Scan for the cell matching the given text and deliver its (X, Y) coordinate at center. 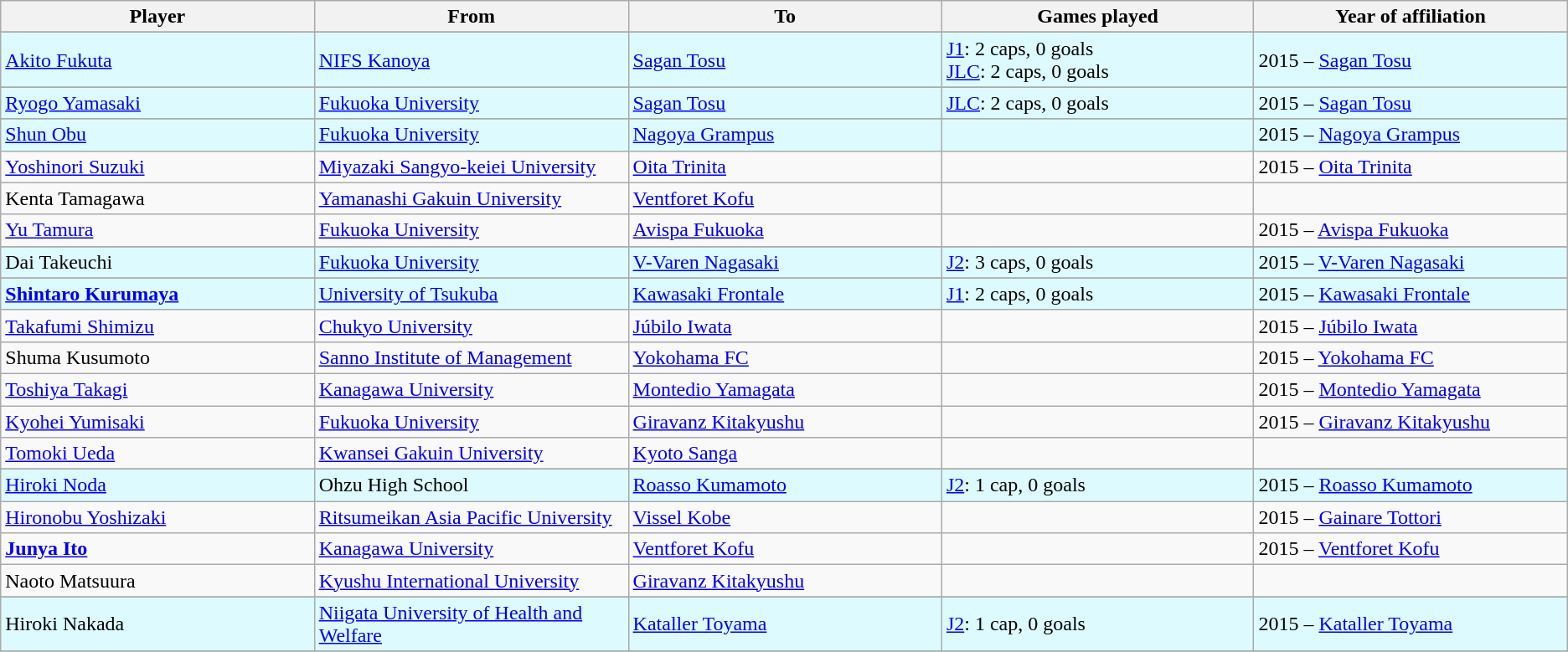
Júbilo Iwata (785, 326)
Kataller Toyama (785, 624)
Yoshinori Suzuki (157, 167)
Yamanashi Gakuin University (471, 198)
Montedio Yamagata (785, 389)
Nagoya Grampus (785, 135)
Takafumi Shimizu (157, 326)
Kwansei Gakuin University (471, 454)
Naoto Matsuura (157, 581)
Vissel Kobe (785, 517)
Year of affiliation (1411, 17)
2015 – Oita Trinita (1411, 167)
Kyohei Yumisaki (157, 421)
Roasso Kumamoto (785, 485)
2015 – Kawasaki Frontale (1411, 294)
J1: 2 caps, 0 goals JLC: 2 caps, 0 goals (1097, 60)
2015 – Roasso Kumamoto (1411, 485)
Games played (1097, 17)
To (785, 17)
2015 – Giravanz Kitakyushu (1411, 421)
Dai Takeuchi (157, 262)
2015 – Kataller Toyama (1411, 624)
Kawasaki Frontale (785, 294)
From (471, 17)
Chukyo University (471, 326)
Oita Trinita (785, 167)
Miyazaki Sangyo-keiei University (471, 167)
Sanno Institute of Management (471, 357)
Player (157, 17)
Ryogo Yamasaki (157, 103)
Ohzu High School (471, 485)
Yu Tamura (157, 230)
2015 – Avispa Fukuoka (1411, 230)
Kenta Tamagawa (157, 198)
Avispa Fukuoka (785, 230)
2015 – Gainare Tottori (1411, 517)
Niigata University of Health and Welfare (471, 624)
Tomoki Ueda (157, 454)
2015 – Ventforet Kofu (1411, 549)
2015 – Nagoya Grampus (1411, 135)
JLC: 2 caps, 0 goals (1097, 103)
NIFS Kanoya (471, 60)
2015 – Yokohama FC (1411, 357)
Kyushu International University (471, 581)
Hiroki Nakada (157, 624)
J1: 2 caps, 0 goals (1097, 294)
2015 – Júbilo Iwata (1411, 326)
J2: 3 caps, 0 goals (1097, 262)
Yokohama FC (785, 357)
Shintaro Kurumaya (157, 294)
Akito Fukuta (157, 60)
University of Tsukuba (471, 294)
Hironobu Yoshizaki (157, 517)
Junya Ito (157, 549)
Hiroki Noda (157, 485)
V-Varen Nagasaki (785, 262)
2015 – Montedio Yamagata (1411, 389)
Ritsumeikan Asia Pacific University (471, 517)
Toshiya Takagi (157, 389)
Kyoto Sanga (785, 454)
Shun Obu (157, 135)
2015 – V-Varen Nagasaki (1411, 262)
Shuma Kusumoto (157, 357)
